Pinpoint the cell where the given text exists, returning its (X, Y) midpoint coordinate. 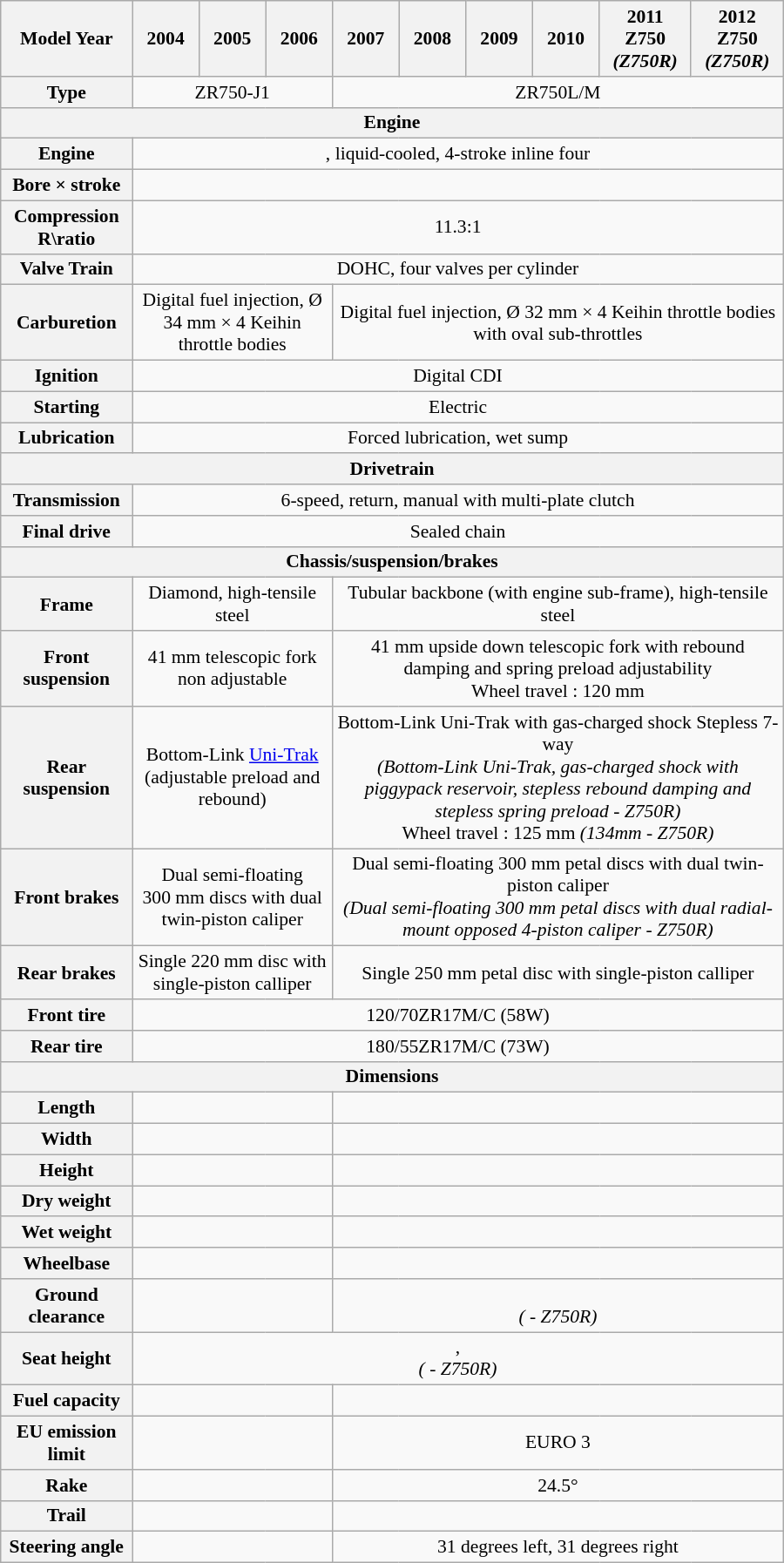
Front brakes (66, 897)
Forced lubrication, wet sump (458, 438)
ZR750-J1 (233, 92)
2012Z750(Z750R) (737, 38)
2009 (500, 38)
,( - Z750R) (458, 1359)
Digital fuel injection, Ø 34 mm × 4 Keihin throttle bodies (233, 322)
120/70ZR17M/C (58W) (458, 1015)
Rear suspension (66, 777)
2006 (300, 38)
Starting (66, 407)
Tubular backbone (with engine sub-frame), high-tensile steel (558, 605)
Digital CDI (458, 376)
Wheelbase (66, 1263)
Dry weight (66, 1201)
Single 250 mm petal disc with single-piston calliper (558, 972)
Chassis/suspension/brakes (392, 562)
ZR750L/M (558, 92)
Length (66, 1108)
Lubrication (66, 438)
2005 (232, 38)
( - Z750R) (558, 1305)
Diamond, high-tensile steel (233, 605)
2010 (566, 38)
6-speed, return, manual with multi-plate clutch (458, 500)
Trail (66, 1516)
Seat height (66, 1359)
Drivetrain (392, 470)
Bottom-Link Uni-Trak (adjustable preload and rebound) (233, 777)
Compression R\ratio (66, 227)
Type (66, 92)
Sealed chain (458, 531)
Valve Train (66, 269)
Ignition (66, 376)
2004 (166, 38)
Front tire (66, 1015)
Rake (66, 1485)
2008 (432, 38)
Front suspension (66, 669)
Model Year (66, 38)
41 mm upside down telescopic fork with rebound damping and spring preload adjustability Wheel travel : 120 mm (558, 669)
Height (66, 1170)
41 mm telescopic fork non adjustable (233, 669)
DOHC, four valves per cylinder (458, 269)
2011Z750(Z750R) (645, 38)
Steering angle (66, 1547)
Wet weight (66, 1233)
Final drive (66, 531)
Width (66, 1140)
, liquid-cooled, 4-stroke inline four (458, 154)
Single 220 mm disc with single-piston calliper (233, 972)
EURO 3 (558, 1443)
24.5° (558, 1485)
Electric (458, 407)
11.3:1 (458, 227)
Ground clearance (66, 1305)
Digital fuel injection, Ø 32 mm × 4 Keihin throttle bodies with oval sub-throttles (558, 322)
Frame (66, 605)
Dimensions (392, 1077)
Fuel capacity (66, 1401)
31 degrees left, 31 degrees right (558, 1547)
Rear brakes (66, 972)
2007 (366, 38)
Transmission (66, 500)
Carburetion (66, 322)
EU emission limit (66, 1443)
Dual semi-floating 300 mm discs with dual twin-piston caliper (233, 897)
180/55ZR17M/C (73W) (458, 1046)
Bore × stroke (66, 186)
Rear tire (66, 1046)
